Pinpoint the cell where the given text exists, returning its (x, y) midpoint coordinate. 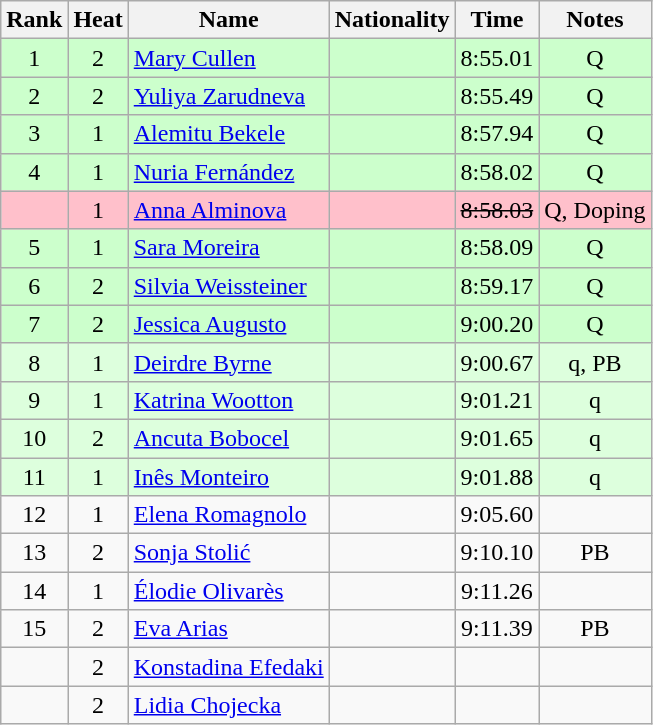
Katrina Wootton (228, 400)
3 (34, 134)
8:59.17 (497, 286)
Heat (98, 20)
9:00.20 (497, 324)
8:57.94 (497, 134)
9:11.26 (497, 591)
Elena Romagnolo (228, 515)
Silvia Weissteiner (228, 286)
8:58.02 (497, 172)
10 (34, 438)
15 (34, 629)
8:58.03 (497, 210)
Jessica Augusto (228, 324)
12 (34, 515)
4 (34, 172)
Lidia Chojecka (228, 705)
14 (34, 591)
7 (34, 324)
8:55.49 (497, 96)
11 (34, 477)
Sara Moreira (228, 248)
Anna Alminova (228, 210)
Time (497, 20)
Ancuta Bobocel (228, 438)
9:11.39 (497, 629)
9:10.10 (497, 553)
8:55.01 (497, 58)
Alemitu Bekele (228, 134)
Yuliya Zarudneva (228, 96)
9:01.88 (497, 477)
Mary Cullen (228, 58)
9:00.67 (497, 362)
9:01.21 (497, 400)
Inês Monteiro (228, 477)
q, PB (595, 362)
Élodie Olivarès (228, 591)
Deirdre Byrne (228, 362)
Notes (595, 20)
8 (34, 362)
Sonja Stolić (228, 553)
9 (34, 400)
9:05.60 (497, 515)
Nuria Fernández (228, 172)
9:01.65 (497, 438)
13 (34, 553)
5 (34, 248)
Rank (34, 20)
Name (228, 20)
Nationality (392, 20)
Konstadina Efedaki (228, 667)
Q, Doping (595, 210)
Eva Arias (228, 629)
8:58.09 (497, 248)
6 (34, 286)
